Determine the (X, Y) coordinate at the center of the cell enclosing the given text.  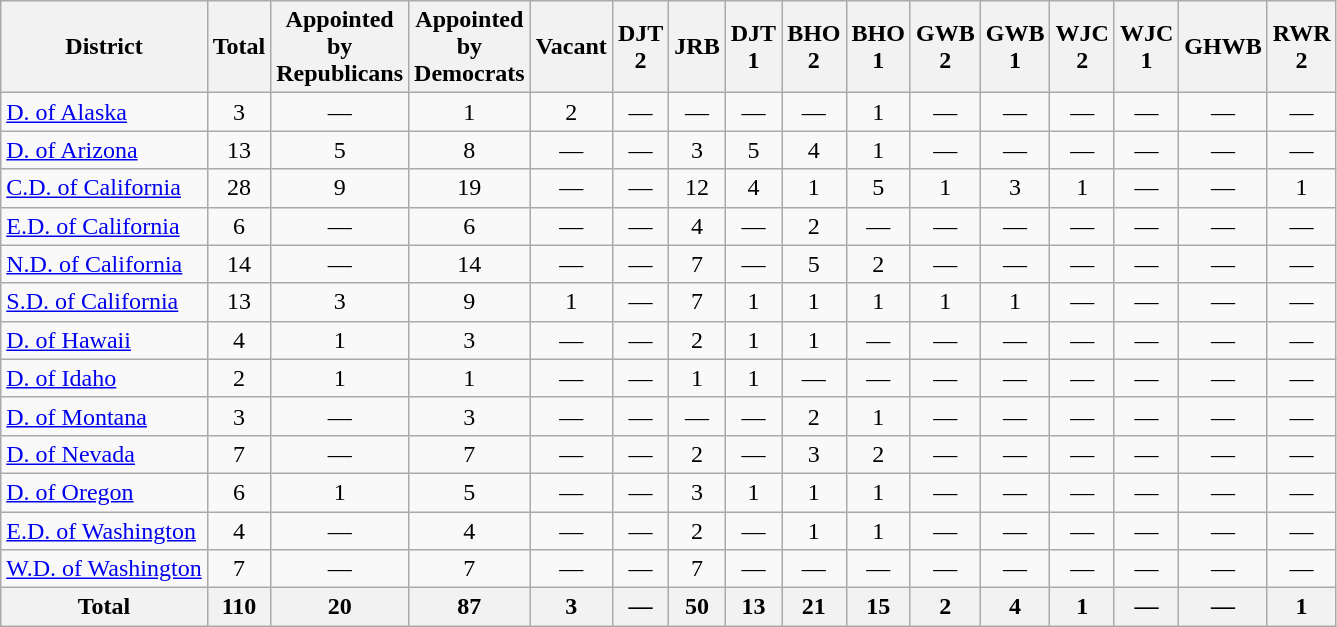
20 (340, 607)
21 (814, 607)
E.D. of California (104, 226)
D. of Alaska (104, 112)
D. of Idaho (104, 378)
D. of Hawaii (104, 340)
District (104, 47)
110 (239, 607)
8 (470, 150)
E.D. of Washington (104, 531)
D. of Montana (104, 416)
BHO2 (814, 47)
87 (470, 607)
JRB (697, 47)
AppointedbyDemocrats (470, 47)
GWB2 (945, 47)
Vacant (571, 47)
DJT1 (753, 47)
WJC2 (1082, 47)
19 (470, 188)
WJC1 (1146, 47)
N.D. of California (104, 264)
BHO1 (878, 47)
15 (878, 607)
D. of Oregon (104, 492)
RWR2 (1302, 47)
50 (697, 607)
C.D. of California (104, 188)
AppointedbyRepublicans (340, 47)
W.D. of Washington (104, 569)
GHWB (1223, 47)
GWB1 (1015, 47)
28 (239, 188)
D. of Arizona (104, 150)
DJT2 (640, 47)
12 (697, 188)
S.D. of California (104, 302)
D. of Nevada (104, 454)
